Locate the cell with the specified text and output its (X, Y) center coordinate. 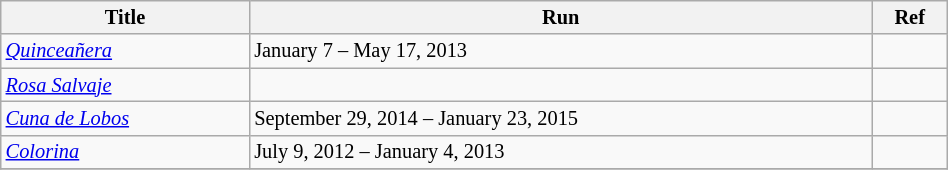
Cuna de Lobos (126, 118)
Colorina (126, 152)
January 7 – May 17, 2013 (560, 51)
July 9, 2012 – January 4, 2013 (560, 152)
Rosa Salvaje (126, 85)
Ref (910, 17)
Run (560, 17)
Quinceañera (126, 51)
September 29, 2014 – January 23, 2015 (560, 118)
Title (126, 17)
